Return the [x, y] coordinate for the center point of the cell that contains the specified text.  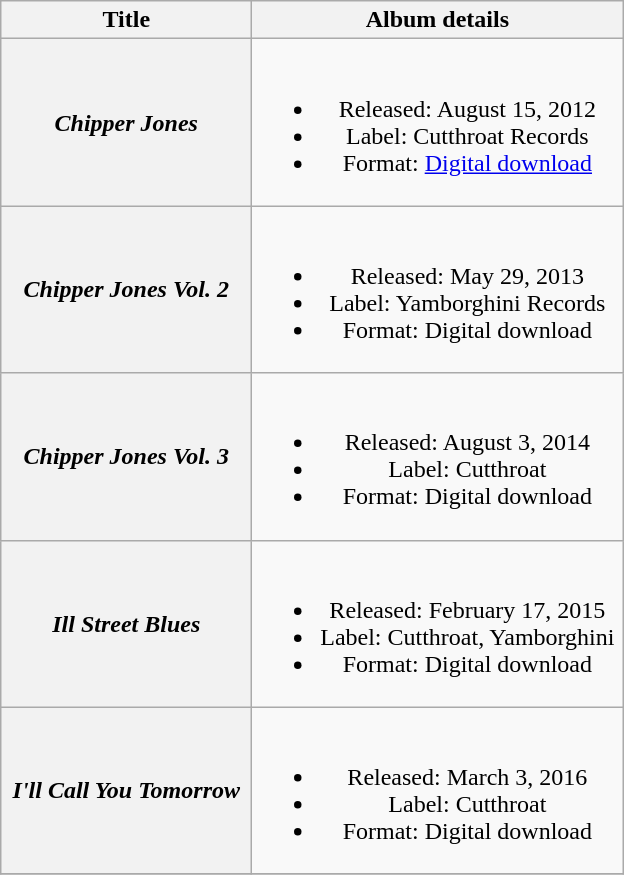
Released: March 3, 2016Label: CutthroatFormat: Digital download [438, 790]
Chipper Jones Vol. 2 [126, 290]
Released: August 3, 2014Label: CutthroatFormat: Digital download [438, 456]
Album details [438, 20]
Chipper Jones [126, 122]
Released: May 29, 2013Label: Yamborghini RecordsFormat: Digital download [438, 290]
Ill Street Blues [126, 624]
Chipper Jones Vol. 3 [126, 456]
Released: February 17, 2015Label: Cutthroat, YamborghiniFormat: Digital download [438, 624]
I'll Call You Tomorrow [126, 790]
Title [126, 20]
Released: August 15, 2012Label: Cutthroat RecordsFormat: Digital download [438, 122]
